Return [x, y] of the center of cell containing provided text 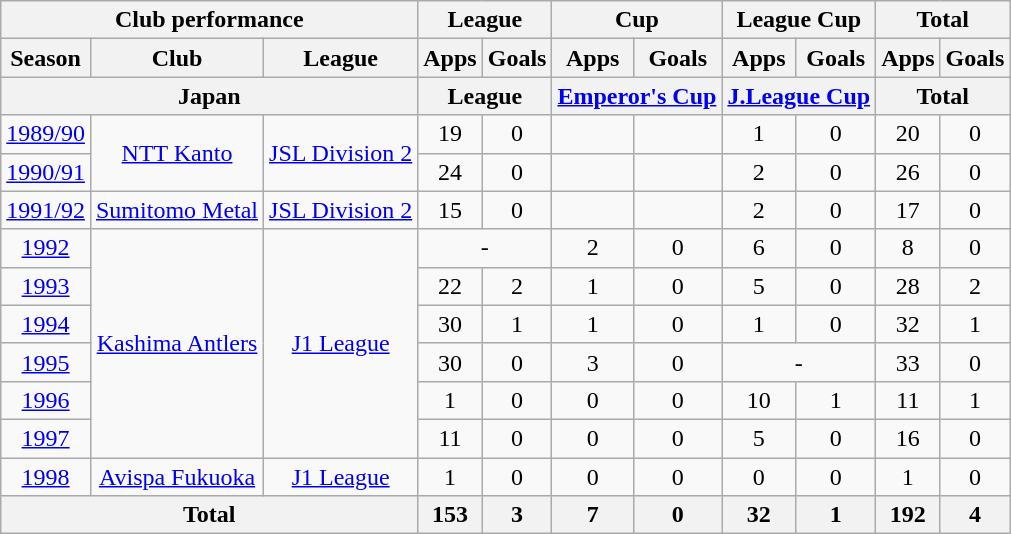
22 [450, 286]
1995 [46, 362]
1996 [46, 400]
16 [908, 438]
Kashima Antlers [176, 343]
20 [908, 134]
1990/91 [46, 172]
10 [759, 400]
Avispa Fukuoka [176, 477]
Club [176, 58]
Sumitomo Metal [176, 210]
1993 [46, 286]
NTT Kanto [176, 153]
Season [46, 58]
8 [908, 248]
J.League Cup [799, 96]
26 [908, 172]
17 [908, 210]
153 [450, 515]
192 [908, 515]
28 [908, 286]
15 [450, 210]
1992 [46, 248]
7 [593, 515]
Cup [637, 20]
33 [908, 362]
24 [450, 172]
1998 [46, 477]
1991/92 [46, 210]
Emperor's Cup [637, 96]
Japan [210, 96]
1989/90 [46, 134]
Club performance [210, 20]
19 [450, 134]
1997 [46, 438]
League Cup [799, 20]
6 [759, 248]
4 [975, 515]
1994 [46, 324]
